Return [X, Y] of the center of cell containing provided text 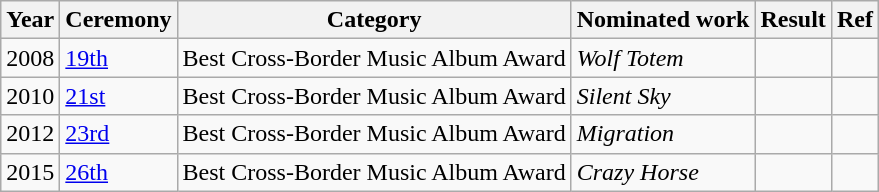
19th [118, 58]
2008 [30, 58]
Ceremony [118, 20]
21st [118, 96]
Year [30, 20]
26th [118, 172]
2015 [30, 172]
Crazy Horse [663, 172]
Result [793, 20]
Silent Sky [663, 96]
2012 [30, 134]
Wolf Totem [663, 58]
Category [374, 20]
Nominated work [663, 20]
Migration [663, 134]
Ref [854, 20]
23rd [118, 134]
2010 [30, 96]
